Scan for the cell matching the given text and deliver its (X, Y) coordinate at center. 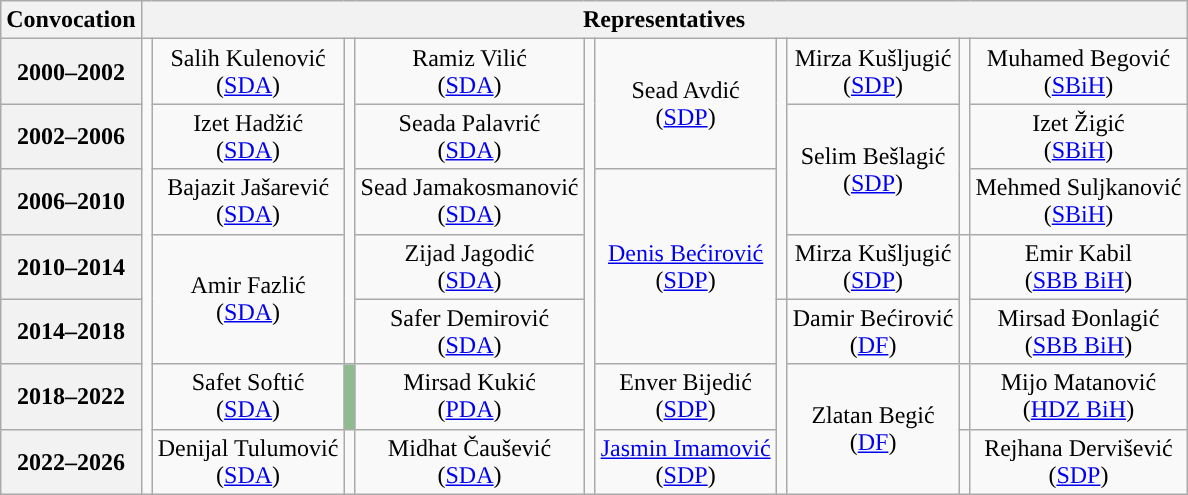
2006–2010 (71, 202)
Izet Žigić(SBiH) (1078, 136)
Sead Jamakosmanović(SDA) (470, 202)
Representatives (664, 20)
Izet Hadžić(SDA) (248, 136)
2000–2002 (71, 72)
2022–2026 (71, 462)
2010–2014 (71, 266)
Mirsad Kukić(PDA) (470, 396)
Mehmed Suljkanović(SBiH) (1078, 202)
Safer Demirović(SDA) (470, 332)
Zlatan Begić(DF) (873, 429)
Muhamed Begović(SBiH) (1078, 72)
Enver Bijedić(SDP) (686, 396)
Midhat Čaušević(SDA) (470, 462)
Safet Softić(SDA) (248, 396)
Amir Fazlić(SDA) (248, 299)
Convocation (71, 20)
Seada Palavrić(SDA) (470, 136)
Salih Kulenović(SDA) (248, 72)
2002–2006 (71, 136)
Rejhana Dervišević(SDP) (1078, 462)
Emir Kabil(SBB BiH) (1078, 266)
Ramiz Vilić(SDA) (470, 72)
Mijo Matanović(HDZ BiH) (1078, 396)
Jasmin Imamović(SDP) (686, 462)
Mirsad Ðonlagić(SBB BiH) (1078, 332)
Denis Bećirović(SDP) (686, 266)
Zijad Jagodić(SDA) (470, 266)
2014–2018 (71, 332)
Bajazit Jašarević(SDA) (248, 202)
Sead Avdić(SDP) (686, 104)
Denijal Tulumović(SDA) (248, 462)
Selim Bešlagić(SDP) (873, 169)
Damir Bećirović(DF) (873, 332)
2018–2022 (71, 396)
